Determine the [x, y] coordinate at the center of the cell enclosing the given text.  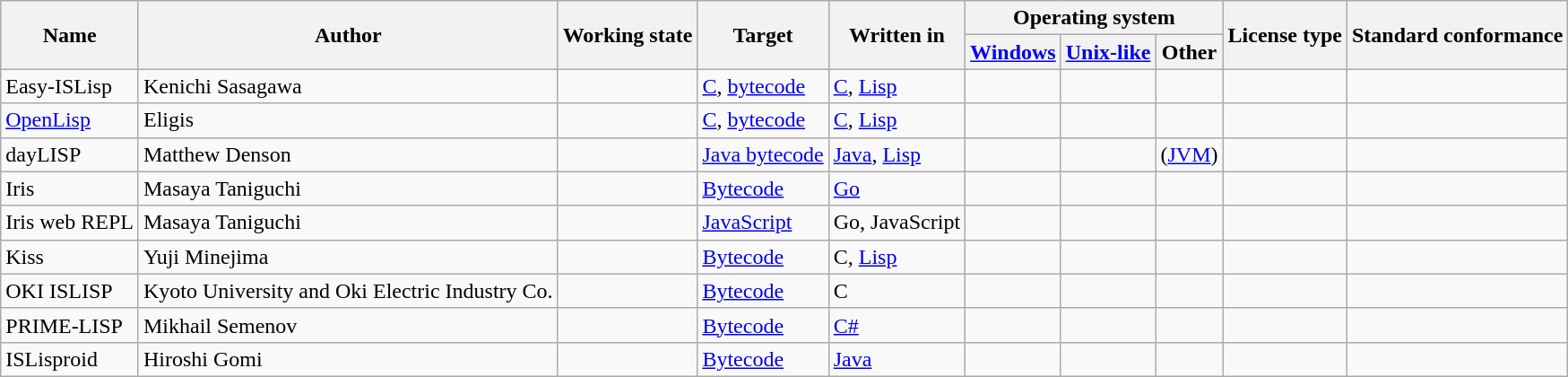
Easy-ISLisp [70, 86]
Name [70, 35]
C [897, 291]
Operating system [1094, 18]
Java [897, 359]
Iris web REPL [70, 223]
Eligis [348, 120]
Windows [1013, 52]
License type [1285, 35]
Java bytecode [763, 154]
Go, JavaScript [897, 223]
OpenLisp [70, 120]
Working state [628, 35]
(JVM) [1189, 154]
dayLISP [70, 154]
ISLisproid [70, 359]
Matthew Denson [348, 154]
Kiss [70, 257]
C# [897, 325]
OKI ISLISP [70, 291]
Other [1189, 52]
Kenichi Sasagawa [348, 86]
Mikhail Semenov [348, 325]
JavaScript [763, 223]
Unix-like [1108, 52]
PRIME-LISP [70, 325]
Standard conformance [1457, 35]
Iris [70, 188]
Go [897, 188]
Written in [897, 35]
Yuji Minejima [348, 257]
Author [348, 35]
Kyoto University and Oki Electric Industry Co. [348, 291]
Target [763, 35]
Hiroshi Gomi [348, 359]
Java, Lisp [897, 154]
